Extract the [x, y] coordinate from the center of the cell holding the provided text.  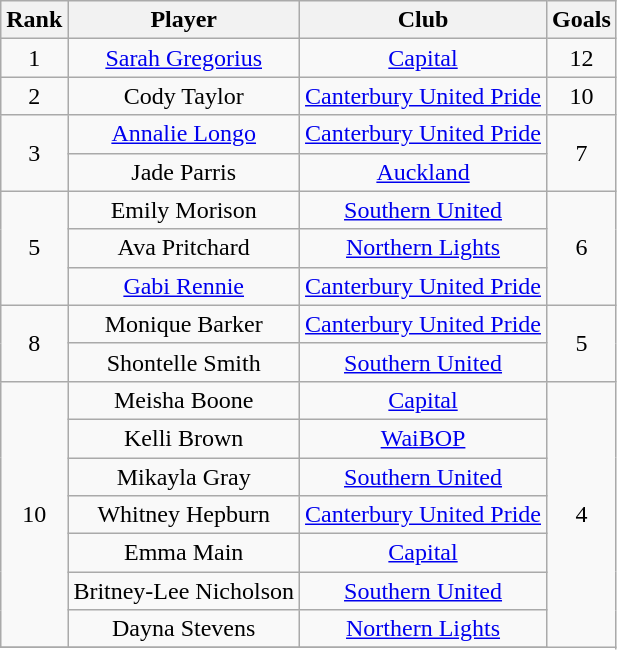
Whitney Hepburn [184, 515]
Club [424, 20]
Emily Morison [184, 210]
Cody Taylor [184, 96]
Annalie Longo [184, 134]
Jade Parris [184, 172]
Mikayla Gray [184, 477]
Rank [34, 20]
1 [34, 58]
3 [34, 153]
Sarah Gregorius [184, 58]
Meisha Boone [184, 400]
12 [582, 58]
Gabi Rennie [184, 286]
4 [582, 514]
6 [582, 248]
Kelli Brown [184, 438]
Goals [582, 20]
2 [34, 96]
Britney-Lee Nicholson [184, 591]
Auckland [424, 172]
Shontelle Smith [184, 362]
WaiBOP [424, 438]
7 [582, 153]
Ava Pritchard [184, 248]
Monique Barker [184, 324]
8 [34, 343]
Emma Main [184, 553]
Player [184, 20]
Dayna Stevens [184, 629]
